Scan for the cell matching the given text and deliver its [x, y] coordinate at center. 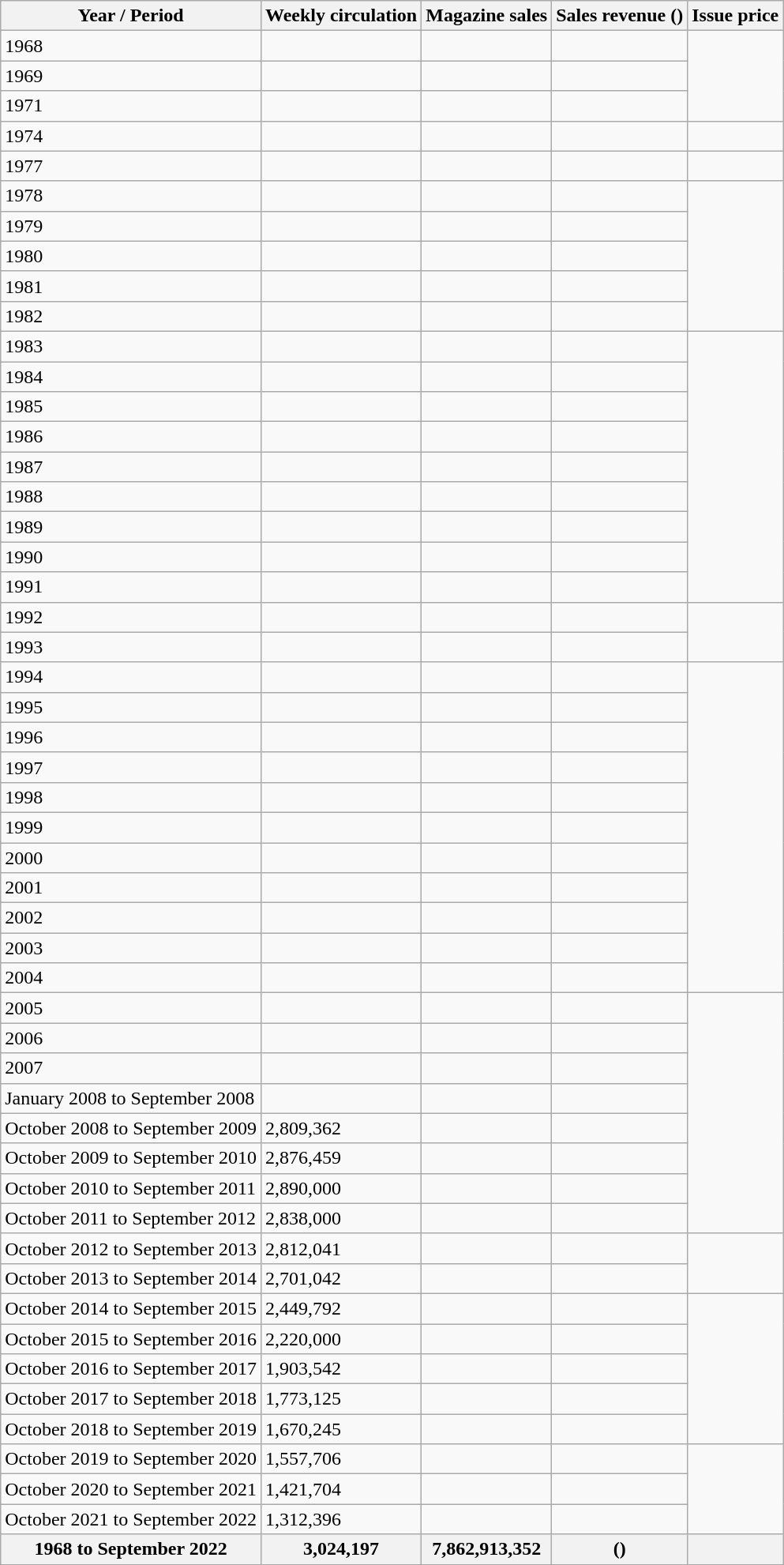
() [620, 1549]
1,421,704 [341, 1489]
2,812,041 [341, 1248]
October 2010 to September 2011 [131, 1188]
1971 [131, 106]
1980 [131, 256]
Magazine sales [486, 16]
October 2018 to September 2019 [131, 1429]
1999 [131, 827]
October 2013 to September 2014 [131, 1278]
1988 [131, 497]
1990 [131, 557]
January 2008 to September 2008 [131, 1098]
1998 [131, 797]
October 2017 to September 2018 [131, 1399]
2002 [131, 918]
October 2016 to September 2017 [131, 1369]
2,449,792 [341, 1308]
2,809,362 [341, 1128]
1,557,706 [341, 1459]
1978 [131, 196]
2000 [131, 857]
October 2012 to September 2013 [131, 1248]
2004 [131, 978]
1997 [131, 767]
1984 [131, 377]
1996 [131, 737]
2,838,000 [341, 1218]
1987 [131, 467]
2005 [131, 1008]
1986 [131, 437]
October 2021 to September 2022 [131, 1519]
1977 [131, 166]
October 2014 to September 2015 [131, 1308]
2007 [131, 1068]
October 2008 to September 2009 [131, 1128]
7,862,913,352 [486, 1549]
1991 [131, 587]
3,024,197 [341, 1549]
1994 [131, 677]
1968 to September 2022 [131, 1549]
1992 [131, 617]
2,701,042 [341, 1278]
2003 [131, 948]
1989 [131, 527]
1,670,245 [341, 1429]
1968 [131, 46]
1993 [131, 647]
Year / Period [131, 16]
1995 [131, 707]
2001 [131, 888]
Weekly circulation [341, 16]
October 2015 to September 2016 [131, 1339]
1981 [131, 286]
2,876,459 [341, 1158]
1985 [131, 407]
1979 [131, 226]
October 2009 to September 2010 [131, 1158]
1982 [131, 316]
1969 [131, 76]
October 2011 to September 2012 [131, 1218]
1,903,542 [341, 1369]
1983 [131, 346]
1,773,125 [341, 1399]
Issue price [736, 16]
2006 [131, 1038]
October 2019 to September 2020 [131, 1459]
1,312,396 [341, 1519]
2,890,000 [341, 1188]
1974 [131, 136]
October 2020 to September 2021 [131, 1489]
Sales revenue () [620, 16]
2,220,000 [341, 1339]
